Identify which cell holds the provided text, then report its (X, Y) central coordinate. 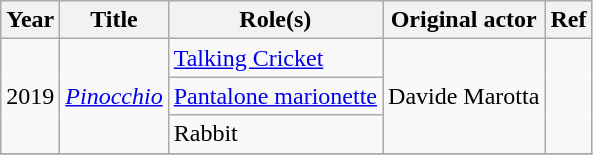
Ref (568, 20)
Pantalone marionette (275, 96)
Rabbit (275, 134)
Title (114, 20)
Role(s) (275, 20)
Original actor (464, 20)
2019 (30, 96)
Talking Cricket (275, 58)
Davide Marotta (464, 96)
Year (30, 20)
Pinocchio (114, 96)
